Output the [X, Y] coordinate of the center of the cell containing the given text.  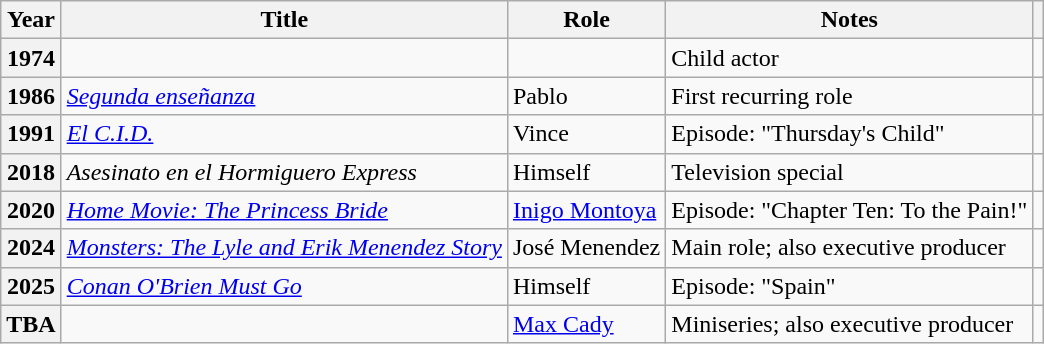
1991 [31, 134]
TBA [31, 324]
Child actor [850, 58]
Year [31, 20]
Segunda enseñanza [284, 96]
Television special [850, 172]
Main role; also executive producer [850, 248]
Home Movie: The Princess Bride [284, 210]
2024 [31, 248]
Role [586, 20]
Title [284, 20]
Max Cady [586, 324]
2025 [31, 286]
Inigo Montoya [586, 210]
Notes [850, 20]
Episode: "Spain" [850, 286]
José Menendez [586, 248]
Asesinato en el Hormiguero Express [284, 172]
Miniseries; also executive producer [850, 324]
Episode: "Thursday's Child" [850, 134]
1974 [31, 58]
1986 [31, 96]
Conan O'Brien Must Go [284, 286]
2018 [31, 172]
Episode: "Chapter Ten: To the Pain!" [850, 210]
El C.I.D. [284, 134]
Monsters: The Lyle and Erik Menendez Story [284, 248]
2020 [31, 210]
Vince [586, 134]
First recurring role [850, 96]
Pablo [586, 96]
